Output the [X, Y] coordinate of the center of the cell containing the given text.  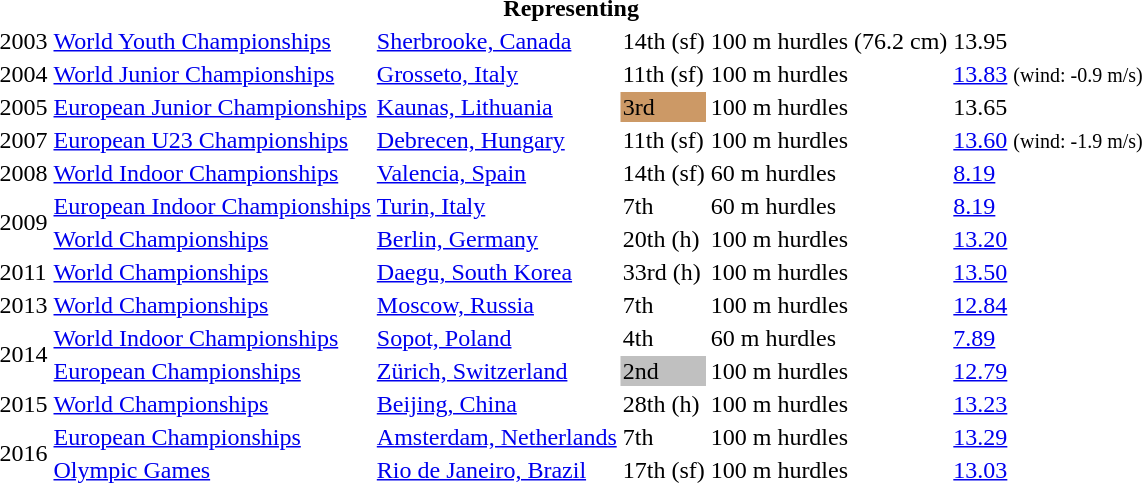
Grosseto, Italy [496, 74]
33rd (h) [664, 272]
Valencia, Spain [496, 173]
4th [664, 338]
Beijing, China [496, 404]
Zürich, Switzerland [496, 371]
World Youth Championships [212, 41]
Berlin, Germany [496, 239]
Kaunas, Lithuania [496, 107]
European Junior Championships [212, 107]
Debrecen, Hungary [496, 140]
100 m hurdles (76.2 cm) [829, 41]
Daegu, South Korea [496, 272]
Sopot, Poland [496, 338]
Sherbrooke, Canada [496, 41]
European Indoor Championships [212, 206]
3rd [664, 107]
28th (h) [664, 404]
World Junior Championships [212, 74]
Moscow, Russia [496, 305]
Turin, Italy [496, 206]
European U23 Championships [212, 140]
Amsterdam, Netherlands [496, 437]
20th (h) [664, 239]
2nd [664, 371]
